Identify which cell holds the provided text, then report its [x, y] central coordinate. 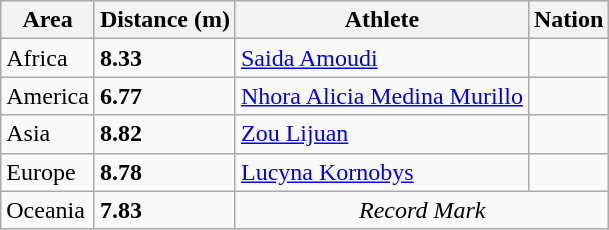
6.77 [164, 96]
Europe [48, 172]
Area [48, 20]
Lucyna Kornobys [382, 172]
8.78 [164, 172]
Saida Amoudi [382, 58]
Athlete [382, 20]
Record Mark [422, 210]
Zou Lijuan [382, 134]
8.82 [164, 134]
Nation [568, 20]
America [48, 96]
Oceania [48, 210]
7.83 [164, 210]
Distance (m) [164, 20]
Africa [48, 58]
Asia [48, 134]
8.33 [164, 58]
Nhora Alicia Medina Murillo [382, 96]
